Return [x, y] of the center of cell containing provided text 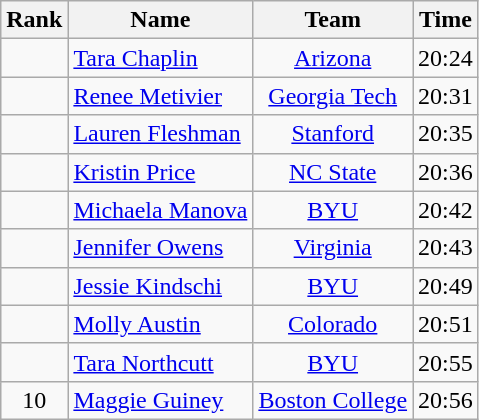
Georgia Tech [333, 96]
Michaela Manova [160, 210]
Colorado [333, 324]
Jessie Kindschi [160, 286]
Rank [34, 20]
Team [333, 20]
20:56 [446, 400]
20:24 [446, 58]
20:31 [446, 96]
10 [34, 400]
Renee Metivier [160, 96]
Tara Chaplin [160, 58]
20:43 [446, 248]
Arizona [333, 58]
Stanford [333, 134]
20:55 [446, 362]
Name [160, 20]
Maggie Guiney [160, 400]
Kristin Price [160, 172]
NC State [333, 172]
20:36 [446, 172]
20:42 [446, 210]
Tara Northcutt [160, 362]
Boston College [333, 400]
20:49 [446, 286]
20:51 [446, 324]
Lauren Fleshman [160, 134]
Virginia [333, 248]
20:35 [446, 134]
Time [446, 20]
Jennifer Owens [160, 248]
Molly Austin [160, 324]
